Scan for the cell matching the given text and deliver its (x, y) coordinate at center. 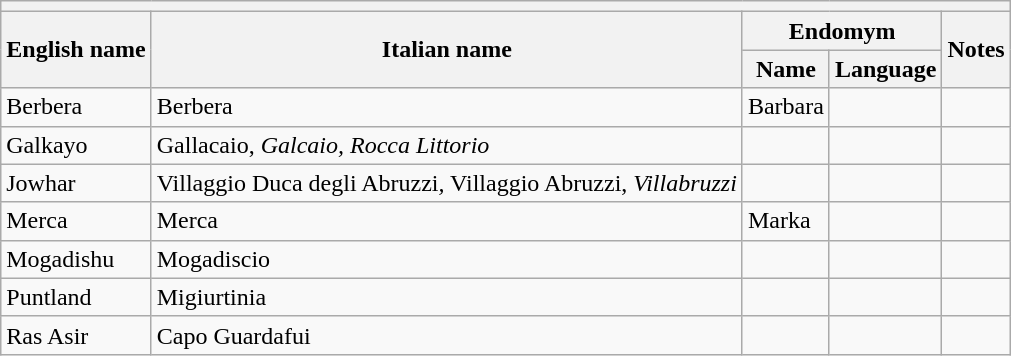
Language (885, 69)
Gallacaio, Galcaio, Rocca Littorio (446, 145)
Capo Guardafui (446, 335)
Migiurtinia (446, 297)
Ras Asir (76, 335)
Puntland (76, 297)
Galkayo (76, 145)
Notes (976, 50)
Name (786, 69)
Villaggio Duca degli Abruzzi, Villaggio Abruzzi, Villabruzzi (446, 183)
Italian name (446, 50)
Endomym (842, 31)
Barbara (786, 107)
Mogadiscio (446, 259)
English name (76, 50)
Marka (786, 221)
Mogadishu (76, 259)
Jowhar (76, 183)
